Extract the [x, y] coordinate from the center of the cell holding the provided text.  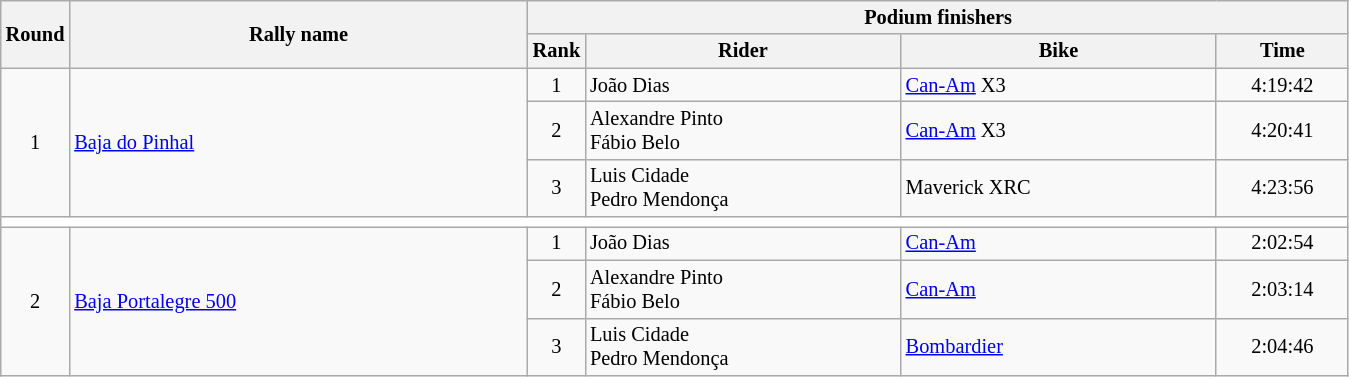
Rally name [298, 34]
Rank [556, 51]
Podium finishers [938, 17]
Bike [1059, 51]
4:20:41 [1282, 130]
2:04:46 [1282, 347]
2:02:54 [1282, 243]
Maverick XRC [1059, 188]
Round [36, 34]
Time [1282, 51]
Bombardier [1059, 347]
4:19:42 [1282, 85]
Baja Portalegre 500 [298, 300]
Rider [743, 51]
Baja do Pinhal [298, 142]
2:03:14 [1282, 289]
4:23:56 [1282, 188]
